Return the (x, y) coordinate for the center point of the cell that contains the specified text.  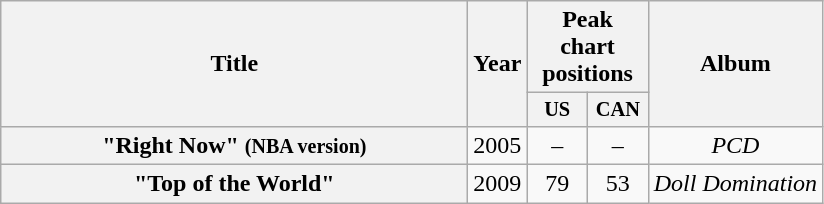
PCD (735, 145)
Title (234, 64)
Doll Domination (735, 184)
"Right Now" (NBA version) (234, 145)
79 (558, 184)
53 (618, 184)
US (558, 110)
Album (735, 64)
2009 (498, 184)
CAN (618, 110)
Year (498, 64)
Peak chart positions (588, 47)
2005 (498, 145)
"Top of the World" (234, 184)
